Scan for the cell matching the given text and deliver its [x, y] coordinate at center. 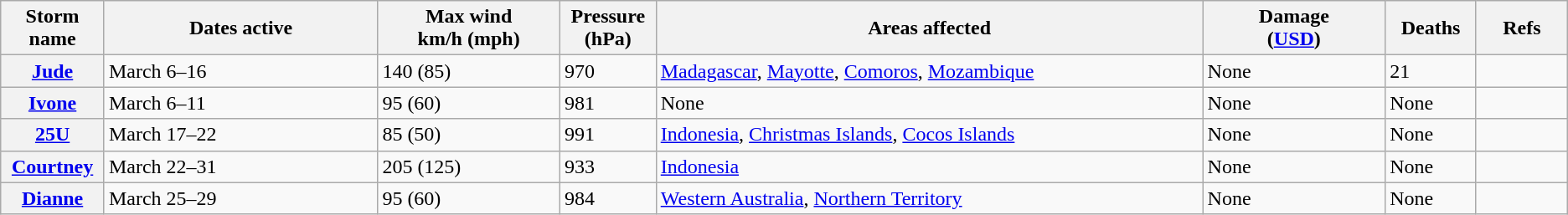
205 (125) [469, 166]
Western Australia, Northern Territory [930, 198]
March 17–22 [240, 135]
981 [608, 103]
Deaths [1431, 28]
March 6–16 [240, 71]
Areas affected [930, 28]
970 [608, 71]
Max windkm/h (mph) [469, 28]
Jude [53, 71]
March 22–31 [240, 166]
Indonesia, Christmas Islands, Cocos Islands [930, 135]
140 (85) [469, 71]
85 (50) [469, 135]
Ivone [53, 103]
Courtney [53, 166]
Indonesia [930, 166]
933 [608, 166]
Pressure(hPa) [608, 28]
Dates active [240, 28]
Madagascar, Mayotte, Comoros, Mozambique [930, 71]
Dianne [53, 198]
Refs [1521, 28]
March 6–11 [240, 103]
Damage(USD) [1294, 28]
991 [608, 135]
25U [53, 135]
Storm name [53, 28]
21 [1431, 71]
984 [608, 198]
March 25–29 [240, 198]
